Scan for the cell matching the given text and deliver its [X, Y] coordinate at center. 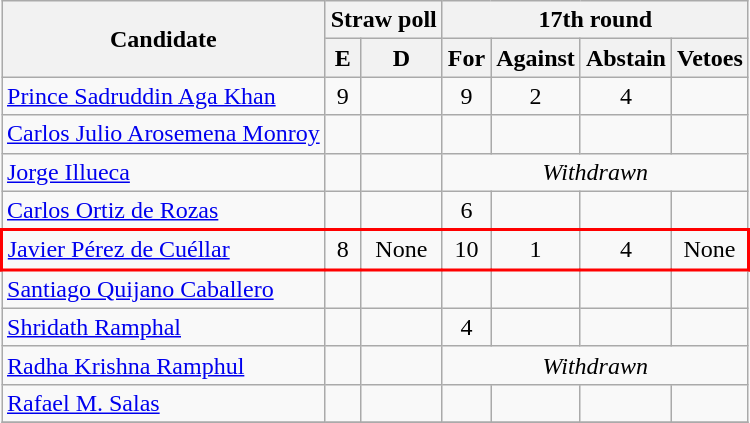
Shridath Ramphal [164, 327]
Rafael M. Salas [164, 403]
Javier Pérez de Cuéllar [164, 250]
Radha Krishna Ramphul [164, 365]
17th round [595, 20]
D [401, 58]
1 [536, 250]
Straw poll [384, 20]
Santiago Quijano Caballero [164, 288]
E [342, 58]
Jorge Illueca [164, 172]
Abstain [626, 58]
10 [466, 250]
Carlos Ortiz de Rozas [164, 210]
Carlos Julio Arosemena Monroy [164, 134]
Vetoes [710, 58]
For [466, 58]
Prince Sadruddin Aga Khan [164, 96]
Against [536, 58]
Candidate [164, 39]
2 [536, 96]
6 [466, 210]
8 [342, 250]
